Locate the cell with the specified text and output its [x, y] center coordinate. 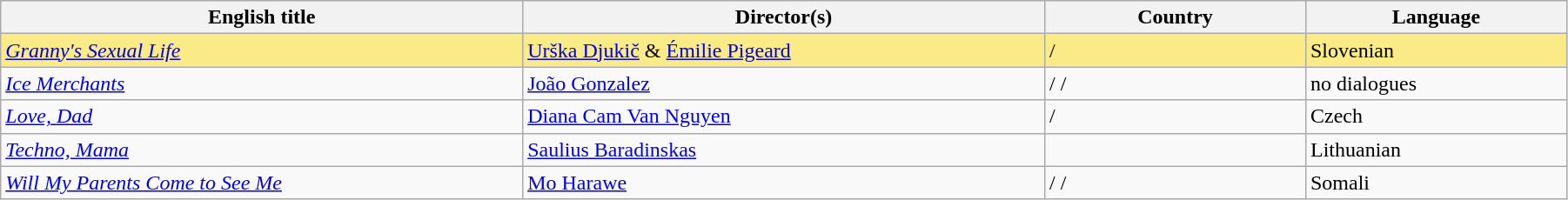
Diana Cam Van Nguyen [784, 117]
no dialogues [1436, 83]
Love, Dad [262, 117]
Czech [1436, 117]
Will My Parents Come to See Me [262, 183]
Granny's Sexual Life [262, 50]
Mo Harawe [784, 183]
Urška Djukič & Émilie Pigeard [784, 50]
Ice Merchants [262, 83]
Somali [1436, 183]
Techno, Mama [262, 150]
Director(s) [784, 17]
Slovenian [1436, 50]
Country [1176, 17]
João Gonzalez [784, 83]
Language [1436, 17]
Saulius Baradinskas [784, 150]
Lithuanian [1436, 150]
English title [262, 17]
